Return the [X, Y] coordinate for the center point of the cell that contains the specified text.  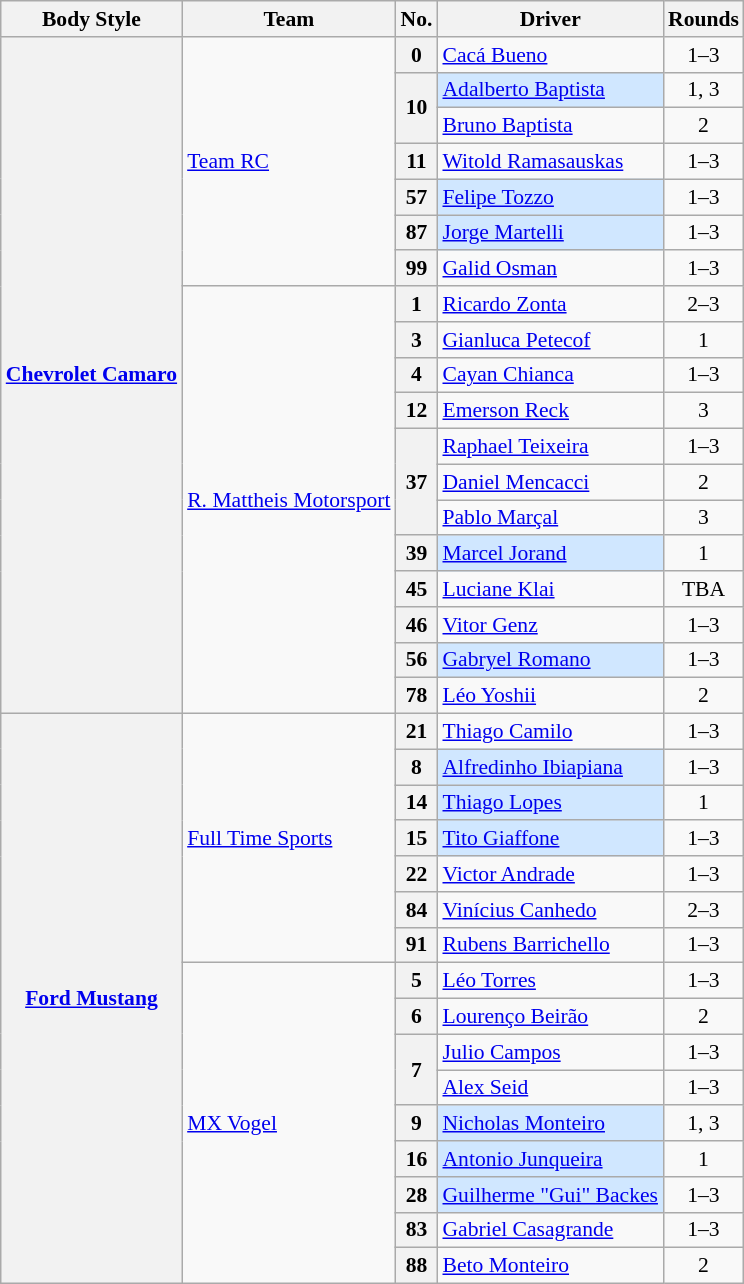
4 [417, 375]
0 [417, 55]
6 [417, 1017]
Team RC [288, 162]
TBA [704, 589]
Guilherme "Gui" Backes [550, 1195]
Beto Monteiro [550, 1266]
78 [417, 696]
8 [417, 767]
12 [417, 411]
7 [417, 1070]
10 [417, 108]
87 [417, 233]
Ford Mustang [92, 999]
11 [417, 162]
Vinícius Canhedo [550, 910]
Gabryel Romano [550, 660]
57 [417, 197]
Body Style [92, 19]
45 [417, 589]
Bruno Baptista [550, 126]
Full Time Sports [288, 838]
Thiago Lopes [550, 803]
22 [417, 874]
Gabriel Casagrande [550, 1230]
88 [417, 1266]
Alfredinho Ibiapiana [550, 767]
Witold Ramasauskas [550, 162]
37 [417, 482]
Driver [550, 19]
Antonio Junqueira [550, 1159]
Luciane Klai [550, 589]
16 [417, 1159]
91 [417, 945]
28 [417, 1195]
Emerson Reck [550, 411]
Alex Seid [550, 1088]
Léo Yoshii [550, 696]
Ricardo Zonta [550, 304]
MX Vogel [288, 1124]
Victor Andrade [550, 874]
Galid Osman [550, 269]
Tito Giaffone [550, 839]
5 [417, 981]
83 [417, 1230]
Raphael Teixeira [550, 447]
Pablo Marçal [550, 518]
Rounds [704, 19]
Léo Torres [550, 981]
No. [417, 19]
Gianluca Petecof [550, 340]
46 [417, 625]
Rubens Barrichello [550, 945]
Chevrolet Camaro [92, 376]
56 [417, 660]
9 [417, 1124]
21 [417, 732]
39 [417, 554]
Lourenço Beirão [550, 1017]
14 [417, 803]
Julio Campos [550, 1052]
Cacá Bueno [550, 55]
Team [288, 19]
Felipe Tozzo [550, 197]
Thiago Camilo [550, 732]
R. Mattheis Motorsport [288, 500]
Jorge Martelli [550, 233]
Nicholas Monteiro [550, 1124]
15 [417, 839]
Cayan Chianca [550, 375]
99 [417, 269]
Adalberto Baptista [550, 90]
Vitor Genz [550, 625]
Daniel Mencacci [550, 482]
84 [417, 910]
Marcel Jorand [550, 554]
